Return (X, Y) of the center of cell containing provided text 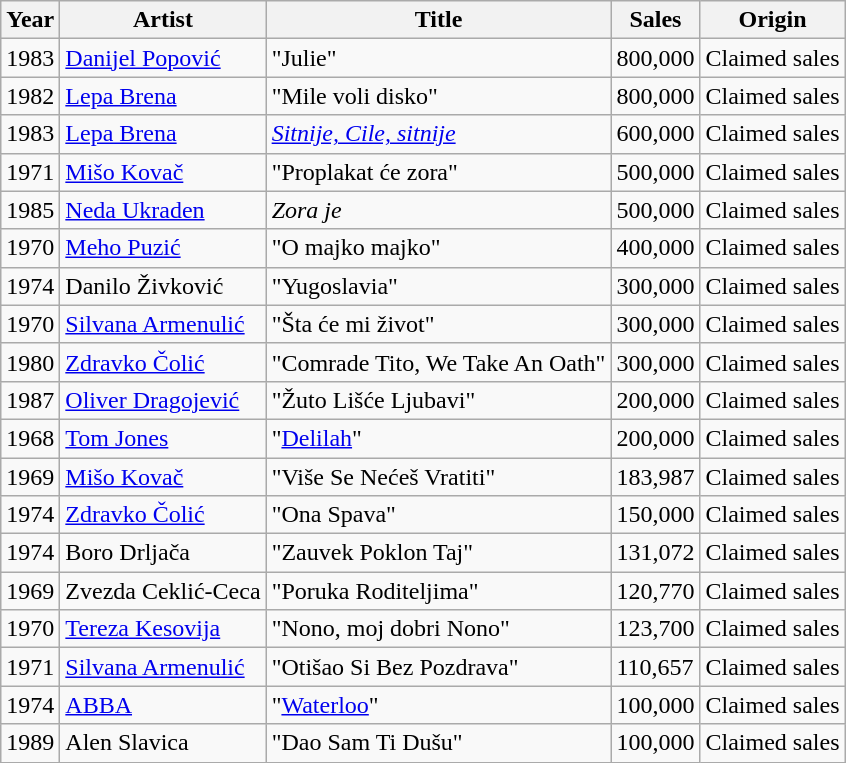
Sitnije, Cile, sitnije (438, 134)
"Waterloo" (438, 705)
Zvezda Ceklić-Ceca (163, 591)
1980 (30, 362)
Meho Puzić (163, 248)
Tereza Kesovija (163, 629)
1987 (30, 400)
110,657 (656, 667)
"Delilah" (438, 438)
"Yugoslavia" (438, 286)
Neda Ukraden (163, 210)
Alen Slavica (163, 743)
Zora je (438, 210)
"Dao Sam Ti Dušu" (438, 743)
Tom Jones (163, 438)
183,987 (656, 477)
1989 (30, 743)
Oliver Dragojević (163, 400)
"Proplakat će zora" (438, 172)
"Nono, moj dobri Nono" (438, 629)
Danilo Živković (163, 286)
131,072 (656, 553)
1968 (30, 438)
150,000 (656, 515)
"Poruka Roditeljima" (438, 591)
"Comrade Tito, We Take An Oath" (438, 362)
Danijel Popović (163, 58)
"Mile voli disko" (438, 96)
600,000 (656, 134)
120,770 (656, 591)
"O majko majko" (438, 248)
Artist (163, 20)
"Žuto Lišće Ljubavi" (438, 400)
Year (30, 20)
ABBA (163, 705)
"Julie" (438, 58)
1985 (30, 210)
"Ona Spava" (438, 515)
Title (438, 20)
Origin (772, 20)
"Zauvek Poklon Taj" (438, 553)
1982 (30, 96)
"Otišao Si Bez Pozdrava" (438, 667)
"Šta će mi život" (438, 324)
Sales (656, 20)
"Više Se Nećeš Vratiti" (438, 477)
Boro Drljača (163, 553)
400,000 (656, 248)
123,700 (656, 629)
